Output the [X, Y] coordinate of the center of the cell containing the given text.  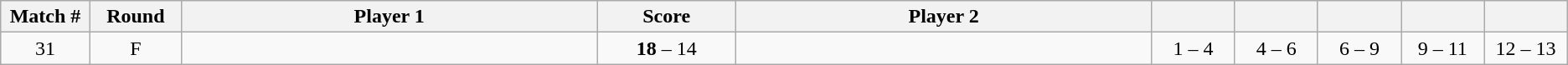
F [136, 48]
9 – 11 [1442, 48]
Player 2 [943, 17]
4 – 6 [1277, 48]
18 – 14 [667, 48]
31 [45, 48]
Match # [45, 17]
Round [136, 17]
Score [667, 17]
12 – 13 [1526, 48]
1 – 4 [1193, 48]
Player 1 [389, 17]
6 – 9 [1359, 48]
